Return the [x, y] coordinate for the center point of the cell that contains the specified text.  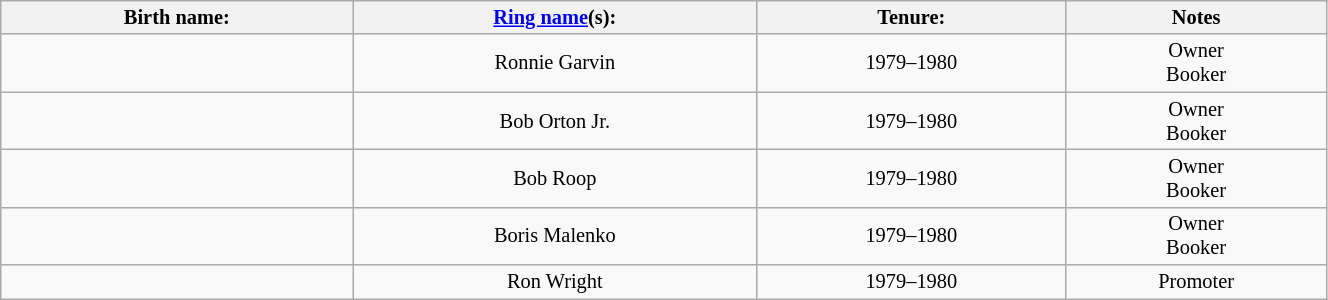
Notes [1196, 17]
Bob Roop [555, 178]
Bob Orton Jr. [555, 121]
Ron Wright [555, 282]
Tenure: [912, 17]
Ring name(s): [555, 17]
Ronnie Garvin [555, 63]
Promoter [1196, 282]
Boris Malenko [555, 236]
Birth name: [177, 17]
